Determine the [X, Y] coordinate at the center of the cell enclosing the given text.  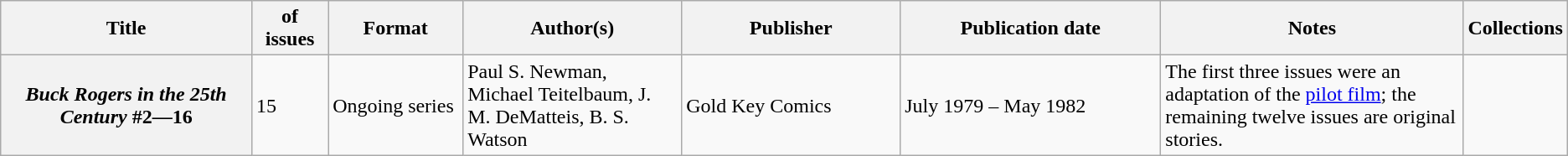
The first three issues were an adaptation of the pilot film; the remaining twelve issues are original stories. [1312, 106]
of issues [290, 29]
July 1979 – May 1982 [1030, 106]
Paul S. Newman, Michael Teitelbaum, J. M. DeMatteis, B. S. Watson [573, 106]
Gold Key Comics [791, 106]
Notes [1312, 29]
Ongoing series [395, 106]
Title [126, 29]
15 [290, 106]
Publisher [791, 29]
Publication date [1030, 29]
Format [395, 29]
Buck Rogers in the 25th Century #2—16 [126, 106]
Collections [1515, 29]
Author(s) [573, 29]
